Determine the (x, y) coordinate at the center of the cell enclosing the given text.  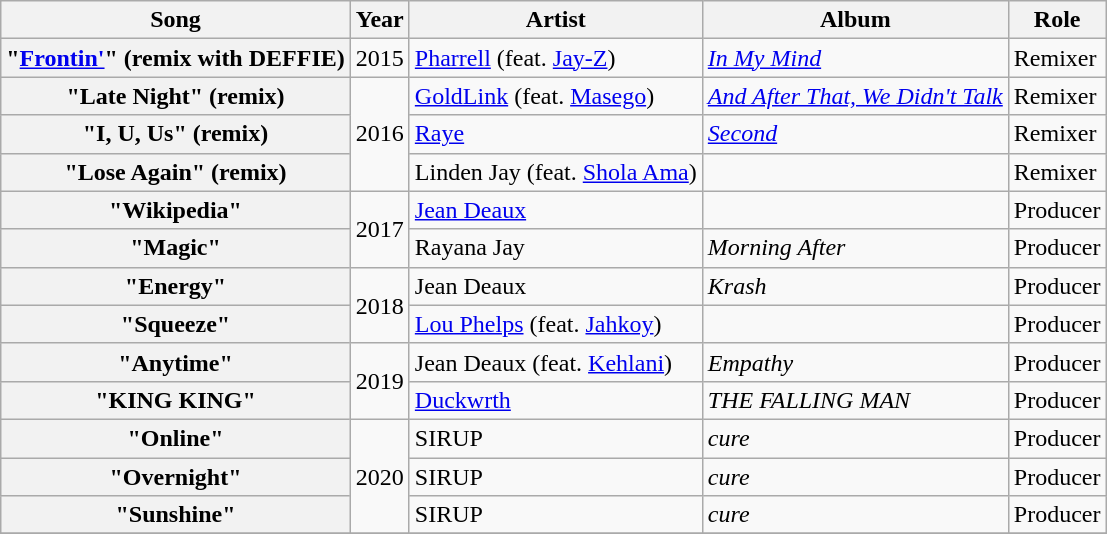
Year (380, 20)
"Energy" (176, 286)
"Sunshine" (176, 515)
"Anytime" (176, 362)
Empathy (855, 362)
"Overnight" (176, 477)
"KING KING" (176, 400)
Krash (855, 286)
Lou Phelps (feat. Jahkoy) (556, 324)
Morning After (855, 248)
2020 (380, 476)
Second (855, 134)
2019 (380, 381)
"Frontin'" (remix with DEFFIE) (176, 58)
"Online" (176, 438)
And After That, We Didn't Talk (855, 96)
"Magic" (176, 248)
Album (855, 20)
In My Mind (855, 58)
GoldLink (feat. Masego) (556, 96)
Raye (556, 134)
Duckwrth (556, 400)
2018 (380, 305)
Song (176, 20)
"Late Night" (remix) (176, 96)
THE FALLING MAN (855, 400)
"Squeeze" (176, 324)
Artist (556, 20)
2015 (380, 58)
"I, U, Us" (remix) (176, 134)
"Wikipedia" (176, 210)
Rayana Jay (556, 248)
2016 (380, 134)
Jean Deaux (feat. Kehlani) (556, 362)
Role (1057, 20)
2017 (380, 229)
Pharrell (feat. Jay-Z) (556, 58)
Linden Jay (feat. Shola Ama) (556, 172)
"Lose Again" (remix) (176, 172)
